Detect which cell encompasses the target text, then output its [x, y] center coordinate. 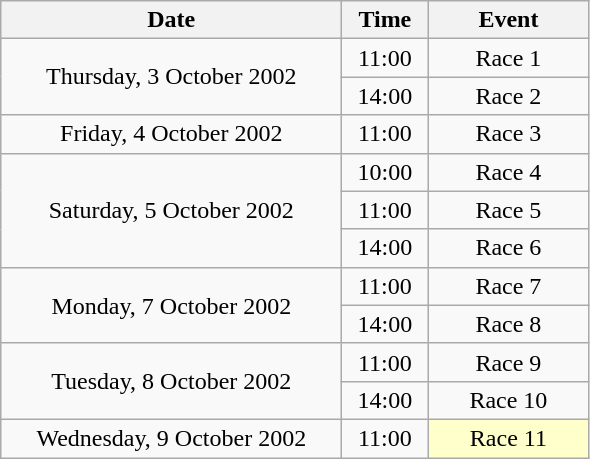
Wednesday, 9 October 2002 [172, 438]
Race 11 [508, 438]
Race 4 [508, 172]
Monday, 7 October 2002 [172, 305]
Friday, 4 October 2002 [172, 134]
Date [172, 20]
Race 9 [508, 362]
10:00 [385, 172]
Thursday, 3 October 2002 [172, 77]
Race 3 [508, 134]
Race 8 [508, 324]
Race 2 [508, 96]
Race 10 [508, 400]
Race 5 [508, 210]
Time [385, 20]
Event [508, 20]
Tuesday, 8 October 2002 [172, 381]
Race 1 [508, 58]
Saturday, 5 October 2002 [172, 210]
Race 7 [508, 286]
Race 6 [508, 248]
